Return (X, Y) of the center of cell containing provided text 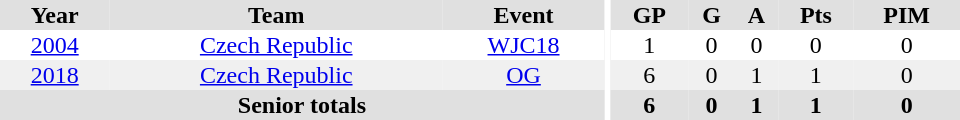
Team (276, 15)
Event (524, 15)
Pts (816, 15)
GP (649, 15)
2004 (54, 45)
Year (54, 15)
PIM (906, 15)
A (757, 15)
Senior totals (302, 105)
WJC18 (524, 45)
OG (524, 75)
2018 (54, 75)
G (711, 15)
